Extract the (x, y) coordinate from the center of the cell holding the provided text.  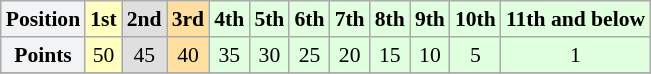
1 (576, 55)
1st (104, 19)
7th (350, 19)
25 (309, 55)
3rd (188, 19)
11th and below (576, 19)
4th (229, 19)
5th (269, 19)
Position (43, 19)
8th (390, 19)
15 (390, 55)
10 (430, 55)
40 (188, 55)
5 (476, 55)
50 (104, 55)
9th (430, 19)
20 (350, 55)
30 (269, 55)
6th (309, 19)
2nd (144, 19)
10th (476, 19)
Points (43, 55)
35 (229, 55)
45 (144, 55)
